Return (x, y) of the center of cell containing provided text 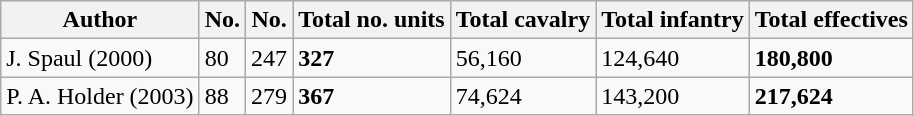
56,160 (523, 58)
143,200 (673, 96)
Total infantry (673, 20)
Total effectives (831, 20)
J. Spaul (2000) (100, 58)
247 (270, 58)
367 (372, 96)
80 (222, 58)
327 (372, 58)
124,640 (673, 58)
180,800 (831, 58)
88 (222, 96)
P. A. Holder (2003) (100, 96)
Total cavalry (523, 20)
217,624 (831, 96)
279 (270, 96)
Author (100, 20)
74,624 (523, 96)
Total no. units (372, 20)
